Provide the [X, Y] coordinate of the cell's center where the given text is located.  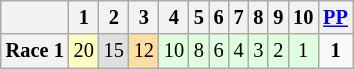
20 [84, 51]
12 [144, 51]
7 [239, 17]
PP [336, 17]
15 [114, 51]
Race 1 [35, 51]
9 [278, 17]
5 [199, 17]
